For the text-containing cell, return its midpoint in (X, Y) coordinate format. 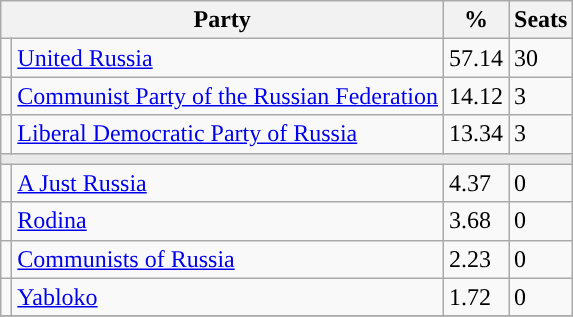
1.72 (476, 297)
Seats (541, 20)
Liberal Democratic Party of Russia (228, 134)
14.12 (476, 96)
3.68 (476, 221)
Communists of Russia (228, 259)
A Just Russia (228, 183)
United Russia (228, 58)
57.14 (476, 58)
2.23 (476, 259)
Communist Party of the Russian Federation (228, 96)
4.37 (476, 183)
13.34 (476, 134)
Rodina (228, 221)
Yabloko (228, 297)
% (476, 20)
Party (222, 20)
30 (541, 58)
